Return the (X, Y) coordinate for the center point of the cell that contains the specified text.  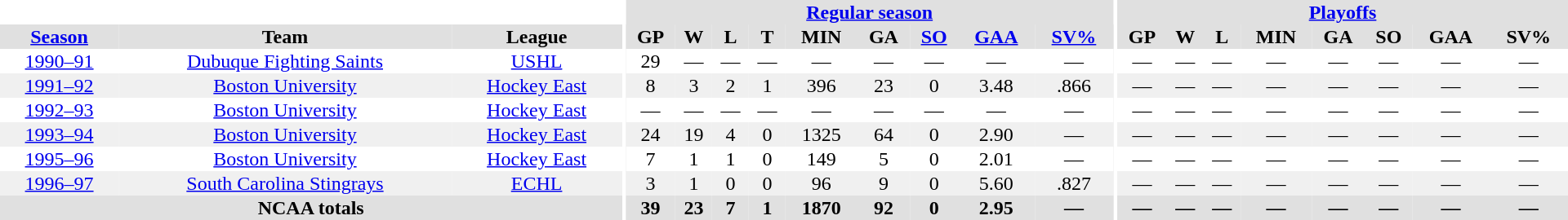
1995–96 (59, 159)
League (537, 37)
USHL (537, 61)
39 (650, 208)
96 (822, 183)
1992–93 (59, 110)
9 (884, 183)
ECHL (537, 183)
149 (822, 159)
South Carolina Stingrays (285, 183)
5.60 (996, 183)
Dubuque Fighting Saints (285, 61)
2.90 (996, 134)
2.01 (996, 159)
29 (650, 61)
Team (285, 37)
Season (59, 37)
2 (730, 86)
4 (730, 134)
Playoffs (1343, 12)
3.48 (996, 86)
1870 (822, 208)
1990–91 (59, 61)
.866 (1074, 86)
92 (884, 208)
64 (884, 134)
19 (694, 134)
24 (650, 134)
396 (822, 86)
2.95 (996, 208)
NCAA totals (310, 208)
1325 (822, 134)
1991–92 (59, 86)
Regular season (869, 12)
1996–97 (59, 183)
.827 (1074, 183)
1993–94 (59, 134)
8 (650, 86)
T (768, 37)
5 (884, 159)
